Pinpoint the cell where the given text exists, returning its (X, Y) midpoint coordinate. 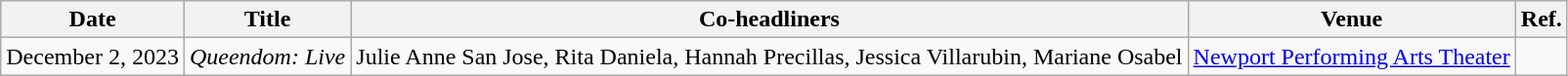
Ref. (1541, 19)
Newport Performing Arts Theater (1351, 57)
Date (93, 19)
Julie Anne San Jose, Rita Daniela, Hannah Precillas, Jessica Villarubin, Mariane Osabel (769, 57)
Title (267, 19)
Venue (1351, 19)
December 2, 2023 (93, 57)
Queendom: Live (267, 57)
Co-headliners (769, 19)
